Scan for the cell matching the given text and deliver its [X, Y] coordinate at center. 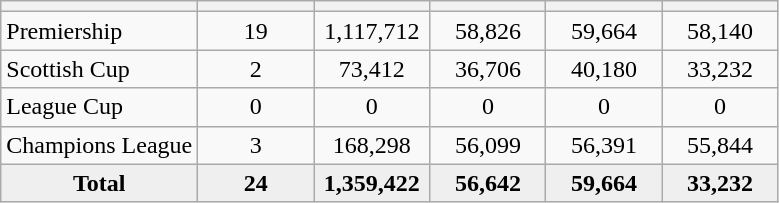
2 [256, 69]
1,359,422 [372, 183]
56,642 [488, 183]
League Cup [100, 107]
1,117,712 [372, 31]
Premiership [100, 31]
168,298 [372, 145]
58,826 [488, 31]
56,099 [488, 145]
24 [256, 183]
36,706 [488, 69]
56,391 [604, 145]
Scottish Cup [100, 69]
40,180 [604, 69]
55,844 [720, 145]
58,140 [720, 31]
19 [256, 31]
Total [100, 183]
3 [256, 145]
Champions League [100, 145]
73,412 [372, 69]
